Capture the cell that displays the provided text and extract its [X, Y] central coordinate. 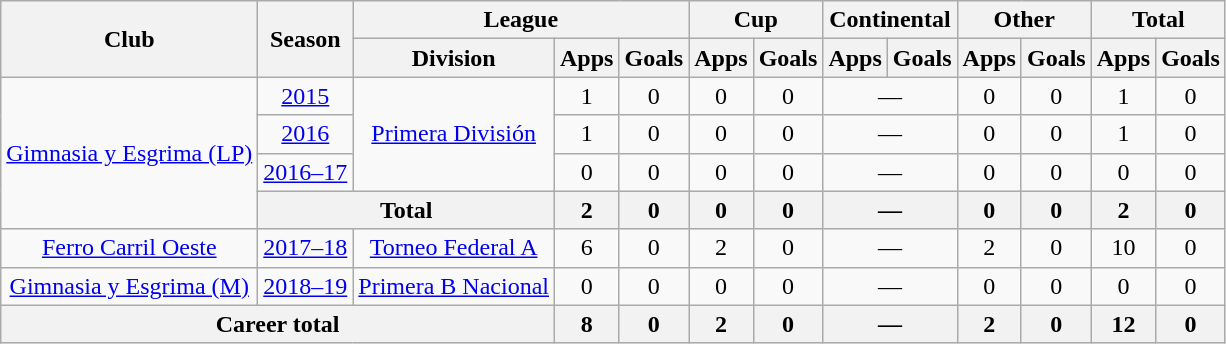
2016 [306, 134]
Cup [756, 20]
League [521, 20]
Division [454, 58]
Continental [890, 20]
6 [587, 248]
2015 [306, 96]
Club [130, 39]
Other [1024, 20]
Primera B Nacional [454, 286]
10 [1123, 248]
12 [1123, 324]
2018–19 [306, 286]
Season [306, 39]
8 [587, 324]
2017–18 [306, 248]
Primera División [454, 134]
Ferro Carril Oeste [130, 248]
Career total [278, 324]
Gimnasia y Esgrima (LP) [130, 153]
Torneo Federal A [454, 248]
2016–17 [306, 172]
Gimnasia y Esgrima (M) [130, 286]
